Extract the [X, Y] coordinate from the center of the cell holding the provided text.  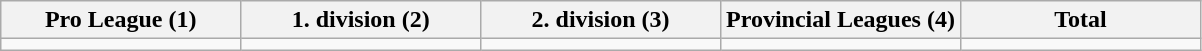
Total [1080, 20]
Pro League (1) [121, 20]
Provincial Leagues (4) [841, 20]
2. division (3) [601, 20]
1. division (2) [361, 20]
